Return (X, Y) of the center of cell containing provided text 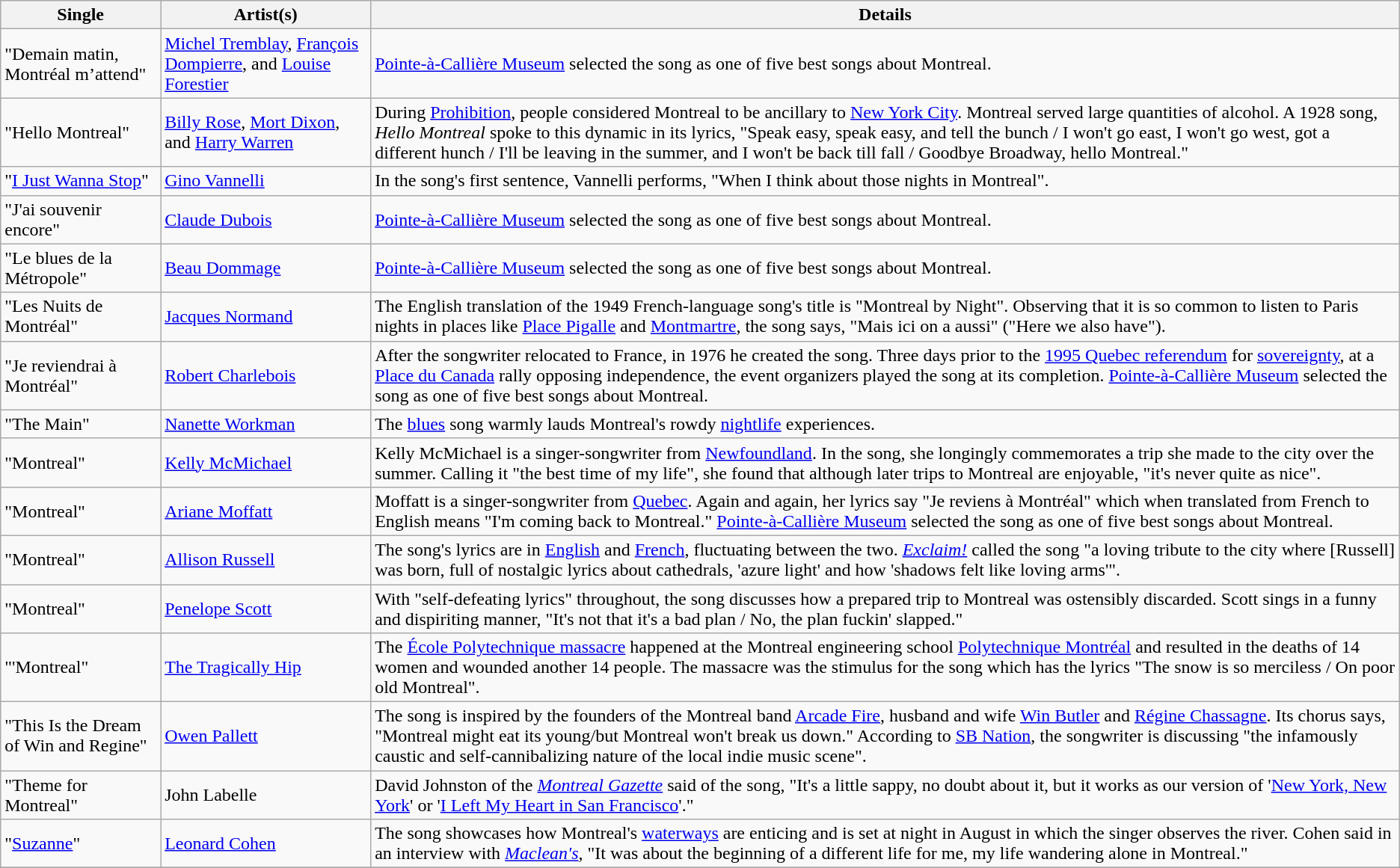
Beau Dommage (266, 268)
Robert Charlebois (266, 375)
Penelope Scott (266, 609)
"Theme for Montreal" (81, 795)
"This Is the Dream of Win and Regine" (81, 736)
John Labelle (266, 795)
"J'ai souvenir encore" (81, 220)
Michel Tremblay, François Dompierre, and Louise Forestier (266, 64)
"Les Nuits de Montréal" (81, 317)
Jacques Normand (266, 317)
"Le blues de la Métropole" (81, 268)
"Demain matin, Montréal m’attend" (81, 64)
"Suzanne" (81, 843)
"'Montreal" (81, 668)
Billy Rose, Mort Dixon, and Harry Warren (266, 132)
Owen Pallett (266, 736)
"Hello Montreal" (81, 132)
The blues song warmly lauds Montreal's rowdy nightlife experiences. (885, 424)
Ariane Moffatt (266, 511)
Single (81, 15)
The Tragically Hip (266, 668)
Gino Vannelli (266, 181)
Artist(s) (266, 15)
"The Main" (81, 424)
"Je reviendrai à Montréal" (81, 375)
"I Just Wanna Stop" (81, 181)
Leonard Cohen (266, 843)
Details (885, 15)
Kelly McMichael (266, 462)
In the song's first sentence, Vannelli performs, "When I think about those nights in Montreal". (885, 181)
Nanette Workman (266, 424)
Claude Dubois (266, 220)
Allison Russell (266, 559)
